Detect which cell encompasses the target text, then output its (x, y) center coordinate. 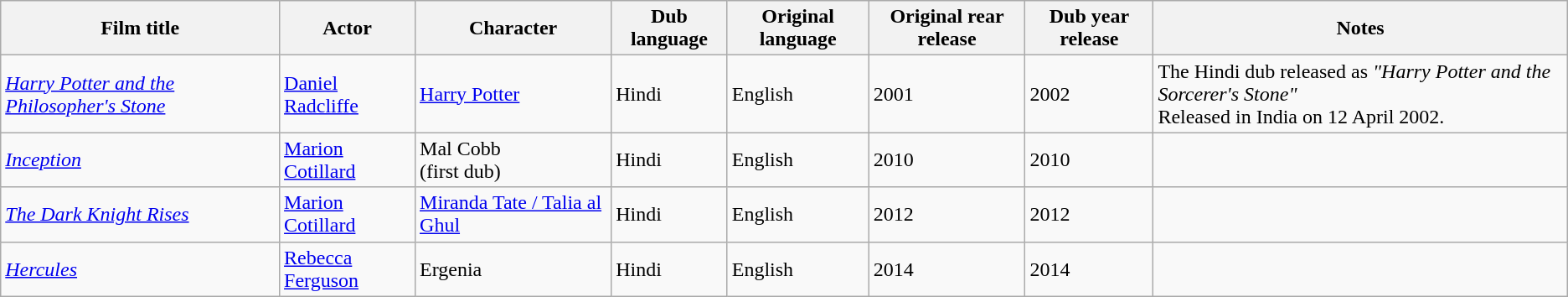
Original rear release (946, 29)
The Dark Knight Rises (141, 215)
Rebecca Ferguson (348, 268)
Actor (348, 29)
Film title (141, 29)
Dub year release (1089, 29)
Ergenia (513, 268)
Dub language (670, 29)
Daniel Radcliffe (348, 94)
Inception (141, 159)
Original language (797, 29)
Miranda Tate / Talia al Ghul (513, 215)
2001 (946, 94)
Harry Potter and the Philosopher's Stone (141, 94)
The Hindi dub released as "Harry Potter and the Sorcerer's Stone" Released in India on 12 April 2002. (1360, 94)
Character (513, 29)
Notes (1360, 29)
Hercules (141, 268)
Harry Potter (513, 94)
2002 (1089, 94)
Mal Cobb (first dub) (513, 159)
